Return (X, Y) of the center of cell containing provided text 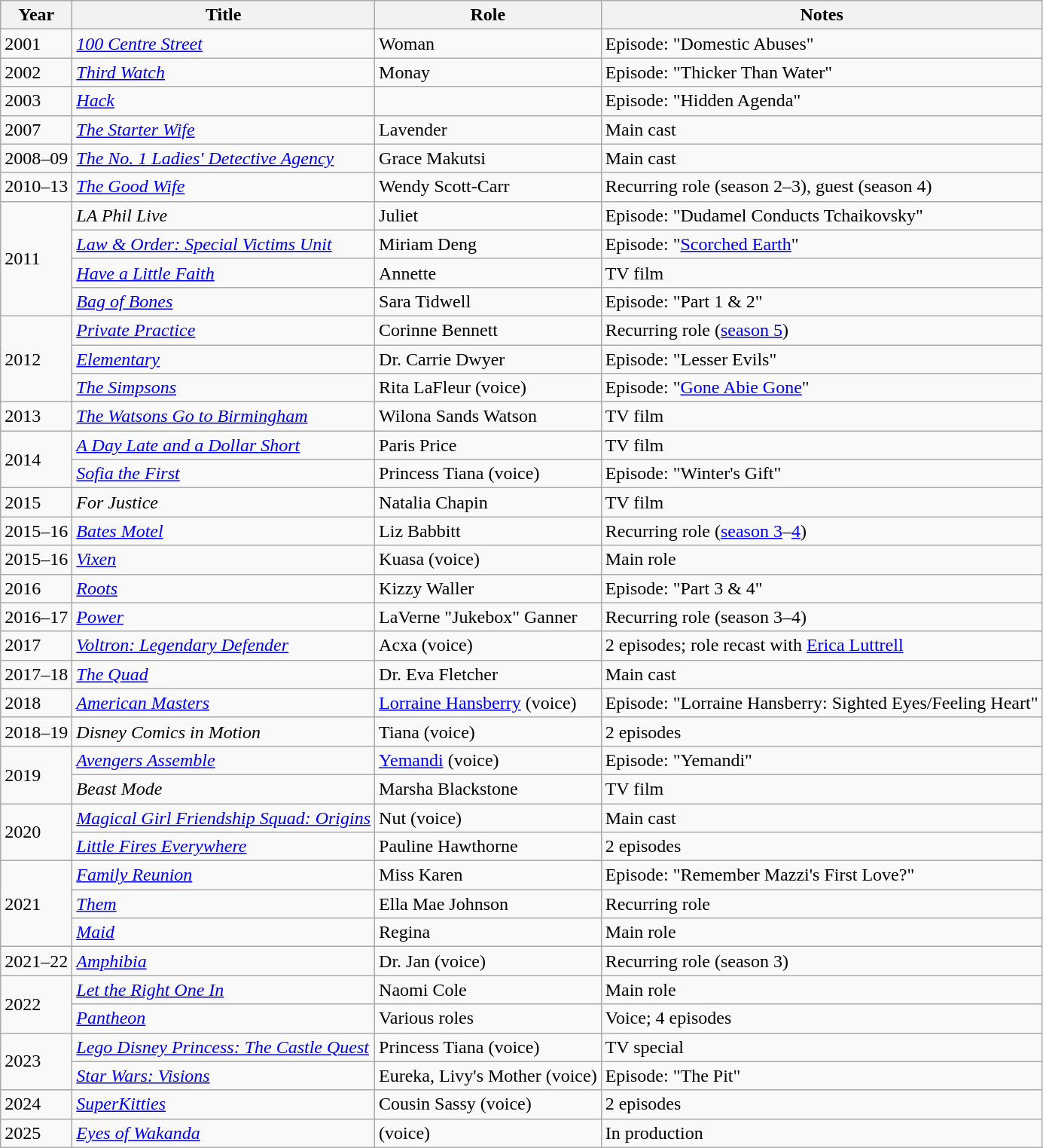
2008–09 (36, 158)
Role (488, 15)
Bates Motel (224, 531)
Woman (488, 44)
Nut (voice) (488, 817)
Liz Babbitt (488, 531)
Lorraine Hansberry (voice) (488, 703)
2021 (36, 904)
Paris Price (488, 445)
Corinne Bennett (488, 330)
2021–22 (36, 961)
Magical Girl Friendship Squad: Origins (224, 817)
Star Wars: Visions (224, 1076)
Cousin Sassy (voice) (488, 1104)
Episode: "Scorched Earth" (822, 244)
Ella Mae Johnson (488, 904)
Family Reunion (224, 875)
Yemandi (voice) (488, 760)
Juliet (488, 215)
Wilona Sands Watson (488, 417)
Episode: "Hidden Agenda" (822, 101)
Hack (224, 101)
2003 (36, 101)
Pantheon (224, 1018)
2014 (36, 460)
Law & Order: Special Victims Unit (224, 244)
2025 (36, 1133)
Episode: "Winter's Gift" (822, 474)
(voice) (488, 1133)
Power (224, 617)
2002 (36, 72)
The Watsons Go to Birmingham (224, 417)
Rita LaFleur (voice) (488, 388)
Elementary (224, 359)
2 episodes; role recast with Erica Luttrell (822, 646)
Episode: "Remember Mazzi's First Love?" (822, 875)
2020 (36, 832)
2001 (36, 44)
Beast Mode (224, 789)
Third Watch (224, 72)
LA Phil Live (224, 215)
Lavender (488, 130)
2016–17 (36, 617)
2023 (36, 1061)
Little Fires Everywhere (224, 847)
The No. 1 Ladies' Detective Agency (224, 158)
Lego Disney Princess: The Castle Quest (224, 1047)
2011 (36, 258)
Acxa (voice) (488, 646)
Dr. Carrie Dwyer (488, 359)
Sofia the First (224, 474)
Miriam Deng (488, 244)
Kuasa (voice) (488, 560)
Disney Comics in Motion (224, 731)
Monay (488, 72)
Episode: "Part 1 & 2" (822, 301)
Recurring role (season 3) (822, 961)
Episode: "Yemandi" (822, 760)
Year (36, 15)
Vixen (224, 560)
Wendy Scott-Carr (488, 187)
Them (224, 904)
SuperKitties (224, 1104)
Let the Right One In (224, 990)
The Quad (224, 674)
Kizzy Waller (488, 588)
Episode: "Lesser Evils" (822, 359)
2010–13 (36, 187)
LaVerne "Jukebox" Ganner (488, 617)
Maid (224, 933)
2007 (36, 130)
Episode: "The Pit" (822, 1076)
Avengers Assemble (224, 760)
Episode: "Domestic Abuses" (822, 44)
The Starter Wife (224, 130)
Episode: "Lorraine Hansberry: Sighted Eyes/Feeling Heart" (822, 703)
Title (224, 15)
Eyes of Wakanda (224, 1133)
Marsha Blackstone (488, 789)
Annette (488, 273)
Dr. Eva Fletcher (488, 674)
2012 (36, 359)
2015 (36, 502)
Recurring role (season 2–3), guest (season 4) (822, 187)
A Day Late and a Dollar Short (224, 445)
Naomi Cole (488, 990)
2018–19 (36, 731)
2019 (36, 774)
Recurring role (season 5) (822, 330)
Grace Makutsi (488, 158)
The Simpsons (224, 388)
Pauline Hawthorne (488, 847)
Voice; 4 episodes (822, 1018)
2013 (36, 417)
Miss Karen (488, 875)
100 Centre Street (224, 44)
Episode: "Part 3 & 4" (822, 588)
2016 (36, 588)
Regina (488, 933)
Recurring role (822, 904)
Roots (224, 588)
Private Practice (224, 330)
American Masters (224, 703)
The Good Wife (224, 187)
Have a Little Faith (224, 273)
Amphibia (224, 961)
Tiana (voice) (488, 731)
Episode: "Gone Abie Gone" (822, 388)
Bag of Bones (224, 301)
2018 (36, 703)
Voltron: Legendary Defender (224, 646)
Sara Tidwell (488, 301)
2017 (36, 646)
Eureka, Livy's Mother (voice) (488, 1076)
2017–18 (36, 674)
Dr. Jan (voice) (488, 961)
Episode: "Dudamel Conducts Tchaikovsky" (822, 215)
TV special (822, 1047)
2022 (36, 1004)
Various roles (488, 1018)
Episode: "Thicker Than Water" (822, 72)
Natalia Chapin (488, 502)
2024 (36, 1104)
Notes (822, 15)
In production (822, 1133)
For Justice (224, 502)
